Scan for the cell matching the given text and deliver its [x, y] coordinate at center. 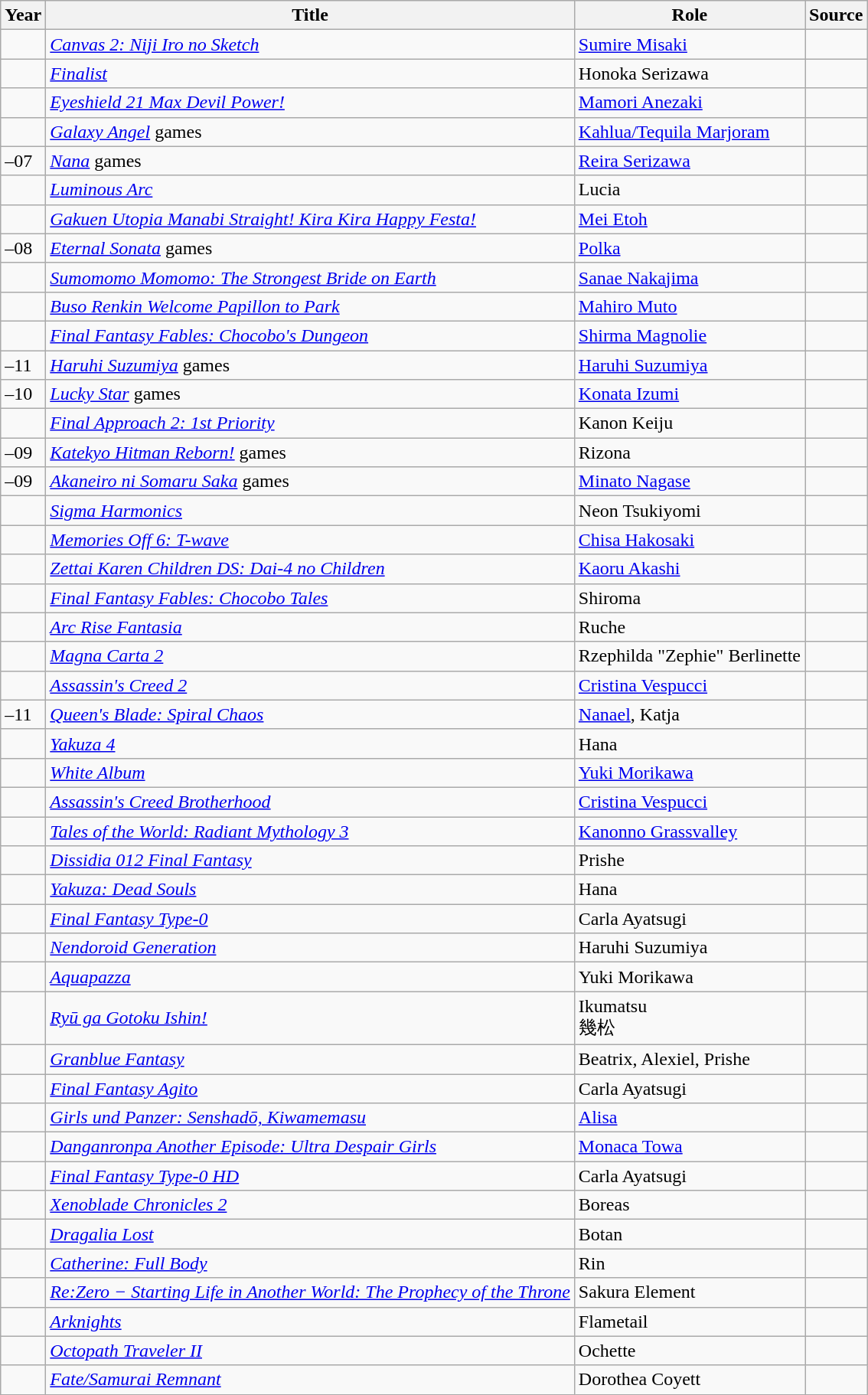
Dorothea Coyett [689, 1380]
Yakuza: Dead Souls [311, 890]
Akaneiro ni Somaru Saka games [311, 482]
Final Approach 2: 1st Priority [311, 423]
Chisa Hakosaki [689, 540]
Catherine: Full Body [311, 1263]
Queen's Blade: Spiral Chaos [311, 714]
Polka [689, 248]
Alisa [689, 1118]
Luminous Arc [311, 190]
Buso Renkin Welcome Papillon to Park [311, 306]
Ryū ga Gotoku Ishin! [311, 1018]
Lucia [689, 190]
Danganronpa Another Episode: Ultra Despair Girls [311, 1147]
Title [311, 15]
Reira Serizawa [689, 161]
Minato Nagase [689, 482]
Konata Izumi [689, 394]
–10 [23, 394]
Xenoblade Chronicles 2 [311, 1205]
Kahlua/Tequila Marjoram [689, 132]
Zettai Karen Children DS: Dai-4 no Children [311, 569]
Katekyo Hitman Reborn! games [311, 452]
Octopath Traveler II [311, 1351]
Dragalia Lost [311, 1234]
Sumomomo Momomo: The Strongest Bride on Earth [311, 277]
Source [836, 15]
Tales of the World: Radiant Mythology 3 [311, 831]
Role [689, 15]
Assassin's Creed 2 [311, 685]
Girls und Panzer: Senshadō, Kiwamemasu [311, 1118]
Rzephilda "Zephie" Berlinette [689, 656]
Aquapazza [311, 977]
Sanae Nakajima [689, 277]
Final Fantasy Type-0 HD [311, 1176]
Mahiro Muto [689, 306]
Yakuza 4 [311, 743]
Finalist [311, 74]
Shirma Magnolie [689, 335]
Mei Etoh [689, 219]
Assassin's Creed Brotherhood [311, 802]
Nendoroid Generation [311, 948]
Granblue Fantasy [311, 1059]
–07 [23, 161]
Final Fantasy Agito [311, 1088]
Nanael, Katja [689, 714]
Dissidia 012 Final Fantasy [311, 861]
Rin [689, 1263]
Arc Rise Fantasia [311, 627]
Final Fantasy Fables: Chocobo's Dungeon [311, 335]
Nana games [311, 161]
Prishe [689, 861]
Canvas 2: Niji Iro no Sketch [311, 44]
Mamori Anezaki [689, 103]
Re:Zero − Starting Life in Another World: The Prophecy of the Throne [311, 1292]
Shiroma [689, 598]
Kaoru Akashi [689, 569]
Monaca Towa [689, 1147]
Sigma Harmonics [311, 511]
Magna Carta 2 [311, 656]
Kanonno Grassvalley [689, 831]
Ruche [689, 627]
Sakura Element [689, 1292]
Galaxy Angel games [311, 132]
Ochette [689, 1351]
Fate/Samurai Remnant [311, 1380]
Memories Off 6: T-wave [311, 540]
Rizona [689, 452]
Botan [689, 1234]
Final Fantasy Type-0 [311, 919]
Beatrix, Alexiel, Prishe [689, 1059]
Arknights [311, 1321]
Neon Tsukiyomi [689, 511]
Eyeshield 21 Max Devil Power! [311, 103]
Kanon Keiju [689, 423]
Year [23, 15]
Ikumatsu幾松 [689, 1018]
Lucky Star games [311, 394]
White Album [311, 773]
Eternal Sonata games [311, 248]
Haruhi Suzumiya games [311, 365]
Sumire Misaki [689, 44]
Honoka Serizawa [689, 74]
Boreas [689, 1205]
Final Fantasy Fables: Chocobo Tales [311, 598]
Flametail [689, 1321]
Gakuen Utopia Manabi Straight! Kira Kira Happy Festa! [311, 219]
–08 [23, 248]
